From the cell containing the given text, extract its center point as (X, Y) coordinate. 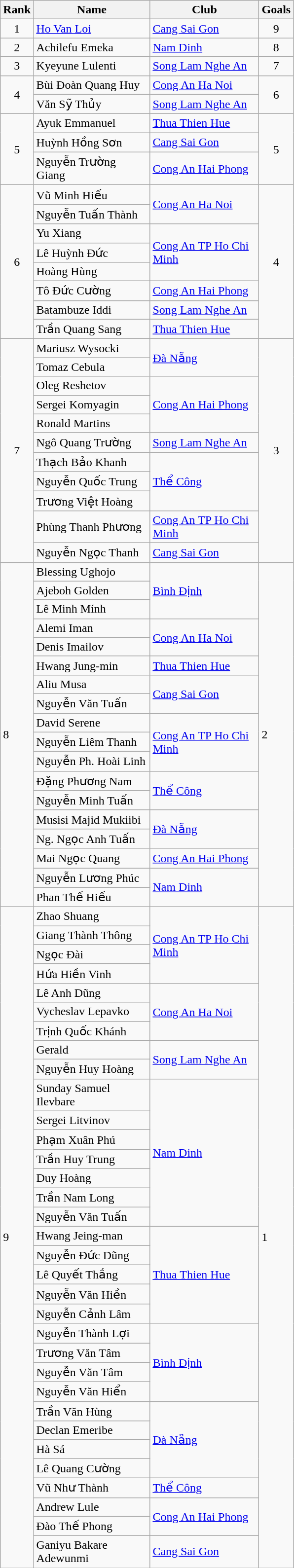
Lê Quyết Thắng (92, 1275)
Lê Anh Dũng (92, 993)
Tô Đức Cường (92, 291)
Blessing Ughojo (92, 572)
Trần Quang Sang (92, 329)
Phạm Xuân Phú (92, 1139)
Ngọc Đài (92, 954)
Trần Huy Trung (92, 1159)
Kyeyune Lulenti (92, 66)
Zhao Shuang (92, 916)
Nguyễn Đức Dũng (92, 1255)
Vũ Minh Hiếu (92, 195)
David Serene (92, 723)
Hoàng Hùng (92, 272)
Nguyễn Ngọc Thanh (92, 552)
Nguyễn Cảnh Lâm (92, 1313)
Trịnh Quốc Khánh (92, 1031)
Yu Xiang (92, 233)
Achilefu Emeka (92, 47)
Andrew Lule (92, 1507)
Batambuze Iddi (92, 310)
Sunday Samuel Ilevbare (92, 1095)
Lê Quang Cường (92, 1468)
Nguyễn Tuấn Thành (92, 214)
Nguyễn Huy Hoàng (92, 1069)
Vycheslav Lepavko (92, 1012)
Rank (17, 10)
Nguyễn Văn Tâm (92, 1372)
Hwang Jeing-man (92, 1236)
Name (92, 10)
Hà Sá (92, 1449)
Nguyễn Thành Lợi (92, 1333)
Bùi Đoàn Quang Huy (92, 85)
Trương Việt Hoàng (92, 501)
Đặng Phương Nam (92, 781)
Club (204, 10)
Nguyễn Văn Hiền (92, 1294)
Sergei Komyagin (92, 404)
Phan Thế Hiếu (92, 897)
Vũ Như Thành (92, 1488)
Phùng Thanh Phương (92, 527)
Nguyễn Minh Tuấn (92, 801)
Goals (276, 10)
Nguyễn Ph. Hoài Linh (92, 762)
Nguyễn Lương Phúc (92, 878)
Declan Emeribe (92, 1430)
Nguyễn Văn Hiển (92, 1392)
Văn Sỹ Thủy (92, 104)
Hwang Jung-min (92, 665)
Nguyễn Quốc Trung (92, 481)
Duy Hoàng (92, 1178)
Mai Ngọc Quang (92, 858)
Trần Nam Long (92, 1198)
Ayuk Emmanuel (92, 123)
Trương Văn Tâm (92, 1352)
Ajeboh Golden (92, 590)
Aliu Musa (92, 684)
Giang Thành Thông (92, 935)
Ngô Quang Trường (92, 442)
Ho Van Loi (92, 29)
Lê Minh Mính (92, 609)
Musisi Majid Mukiibi (92, 819)
Đào Thế Phong (92, 1526)
Lê Huỳnh Đức (92, 253)
Nguyễn Trường Giang (92, 169)
Tomaz Cebula (92, 367)
Nguyễn Liêm Thanh (92, 742)
Gerald (92, 1050)
Ronald Martins (92, 423)
Denis Imailov (92, 647)
Ganiyu Bakare Adewunmi (92, 1552)
Thạch Bảo Khanh (92, 462)
Sergei Litvinov (92, 1120)
Alemi Iman (92, 628)
Ng. Ngọc Anh Tuấn (92, 839)
Trần Văn Hùng (92, 1411)
Mariusz Wysocki (92, 348)
Hứa Hiền Vinh (92, 974)
Huỳnh Hồng Sơn (92, 143)
Oleg Reshetov (92, 386)
